Return the [X, Y] coordinate for the center point of the cell that contains the specified text.  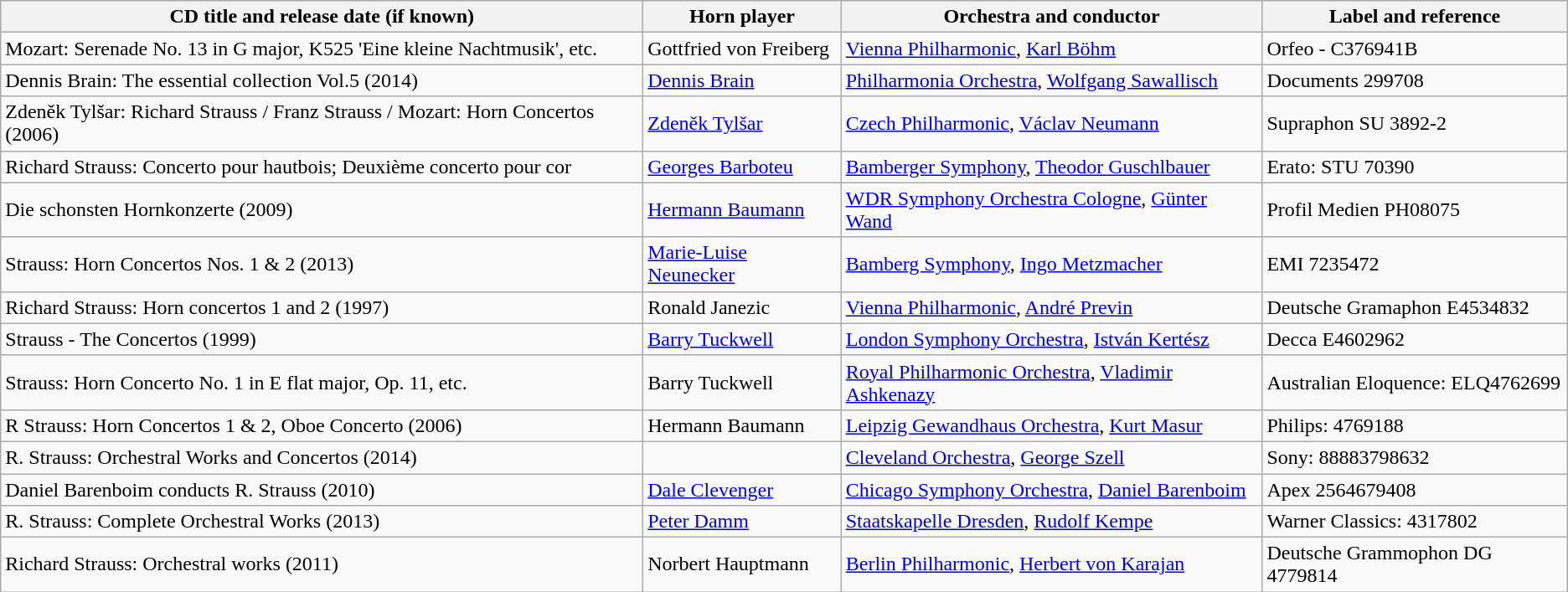
Zdeněk Tylšar [742, 124]
Royal Philharmonic Orchestra, Vladimir Ashkenazy [1052, 382]
Vienna Philharmonic, André Previn [1052, 307]
Bamberg Symphony, Ingo Metzmacher [1052, 265]
Marie-Luise Neunecker [742, 265]
Dale Clevenger [742, 490]
Die schonsten Hornkonzerte (2009) [322, 209]
Documents 299708 [1415, 80]
Orchestra and conductor [1052, 17]
Berlin Philharmonic, Herbert von Karajan [1052, 564]
Horn player [742, 17]
Cleveland Orchestra, George Szell [1052, 457]
Philharmonia Orchestra, Wolfgang Sawallisch [1052, 80]
Ronald Janezic [742, 307]
Warner Classics: 4317802 [1415, 522]
Strauss: Horn Concertos Nos. 1 & 2 (2013) [322, 265]
Orfeo - C376941B [1415, 49]
Label and reference [1415, 17]
Bamberger Symphony, Theodor Guschlbauer [1052, 167]
Strauss: Horn Concerto No. 1 in E flat major, Op. 11, etc. [322, 382]
Richard Strauss: Orchestral works (2011) [322, 564]
Leipzig Gewandhaus Orchestra, Kurt Masur [1052, 425]
Staatskapelle Dresden, Rudolf Kempe [1052, 522]
Erato: STU 70390 [1415, 167]
Strauss - The Concertos (1999) [322, 339]
Dennis Brain: The essential collection Vol.5 (2014) [322, 80]
Sony: 88883798632 [1415, 457]
Deutsche Grammophon DG 4779814 [1415, 564]
R. Strauss: Complete Orchestral Works (2013) [322, 522]
Mozart: Serenade No. 13 in G major, K525 'Eine kleine Nachtmusik', etc. [322, 49]
Apex 2564679408 [1415, 490]
WDR Symphony Orchestra Cologne, Günter Wand [1052, 209]
Daniel Barenboim conducts R. Strauss (2010) [322, 490]
Richard Strauss: Horn concertos 1 and 2 (1997) [322, 307]
Profil Medien PH08075 [1415, 209]
Vienna Philharmonic, Karl Böhm [1052, 49]
Supraphon SU 3892-2 [1415, 124]
Czech Philharmonic, Václav Neumann [1052, 124]
Gottfried von Freiberg [742, 49]
R. Strauss: Orchestral Works and Concertos (2014) [322, 457]
Philips: 4769188 [1415, 425]
London Symphony Orchestra, István Kertész [1052, 339]
CD title and release date (if known) [322, 17]
Peter Damm [742, 522]
EMI 7235472 [1415, 265]
Richard Strauss: Concerto pour hautbois; Deuxième concerto pour cor [322, 167]
Deutsche Gramaphon E4534832 [1415, 307]
Decca E4602962 [1415, 339]
Georges Barboteu [742, 167]
R Strauss: Horn Concertos 1 & 2, Oboe Concerto (2006) [322, 425]
Chicago Symphony Orchestra, Daniel Barenboim [1052, 490]
Norbert Hauptmann [742, 564]
Australian Eloquence: ELQ4762699 [1415, 382]
Zdeněk Tylšar: Richard Strauss / Franz Strauss / Mozart: Horn Concertos (2006) [322, 124]
Dennis Brain [742, 80]
